Locate the cell with the specified text and output its [X, Y] center coordinate. 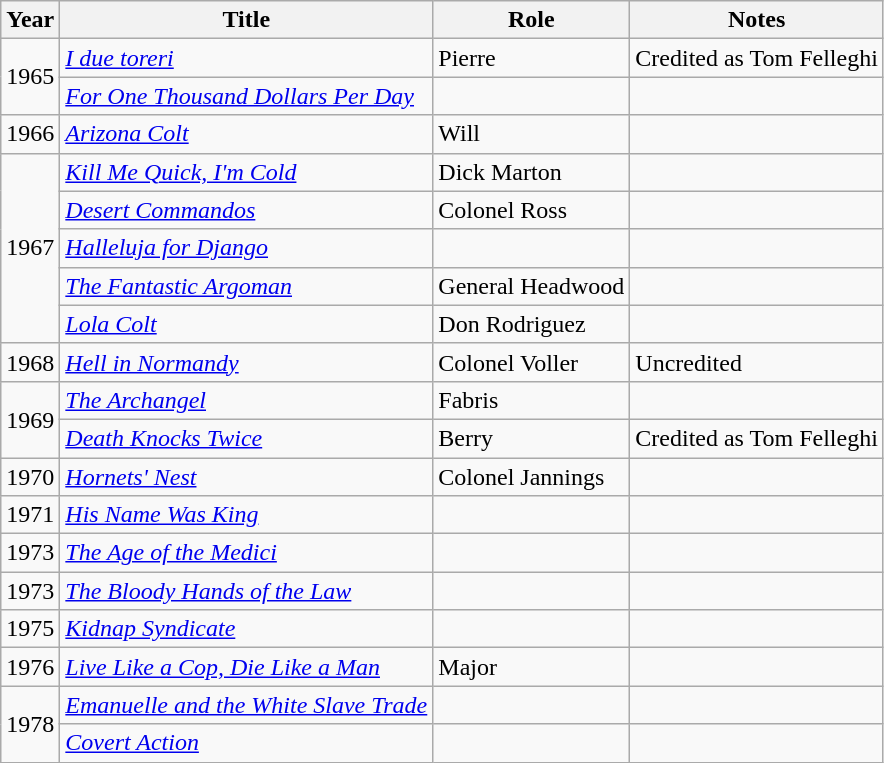
1975 [30, 629]
The Age of the Medici [246, 553]
Hell in Normandy [246, 362]
Lola Colt [246, 324]
1971 [30, 515]
Colonel Ross [532, 210]
Will [532, 134]
1976 [30, 667]
1967 [30, 248]
Berry [532, 438]
Hornets' Nest [246, 477]
Title [246, 20]
Major [532, 667]
His Name Was King [246, 515]
The Archangel [246, 400]
1968 [30, 362]
Halleluja for Django [246, 248]
Role [532, 20]
The Fantastic Argoman [246, 286]
Fabris [532, 400]
The Bloody Hands of the Law [246, 591]
Desert Commandos [246, 210]
Covert Action [246, 743]
Colonel Jannings [532, 477]
Live Like a Cop, Die Like a Man [246, 667]
I due toreri [246, 58]
1965 [30, 77]
1966 [30, 134]
Emanuelle and the White Slave Trade [246, 705]
For One Thousand Dollars Per Day [246, 96]
Arizona Colt [246, 134]
1970 [30, 477]
Pierre [532, 58]
Colonel Voller [532, 362]
Death Knocks Twice [246, 438]
Kidnap Syndicate [246, 629]
1978 [30, 724]
Don Rodriguez [532, 324]
General Headwood [532, 286]
Kill Me Quick, I'm Cold [246, 172]
Notes [757, 20]
1969 [30, 419]
Uncredited [757, 362]
Year [30, 20]
Dick Marton [532, 172]
